Return the [X, Y] coordinate for the center point of the cell that contains the specified text.  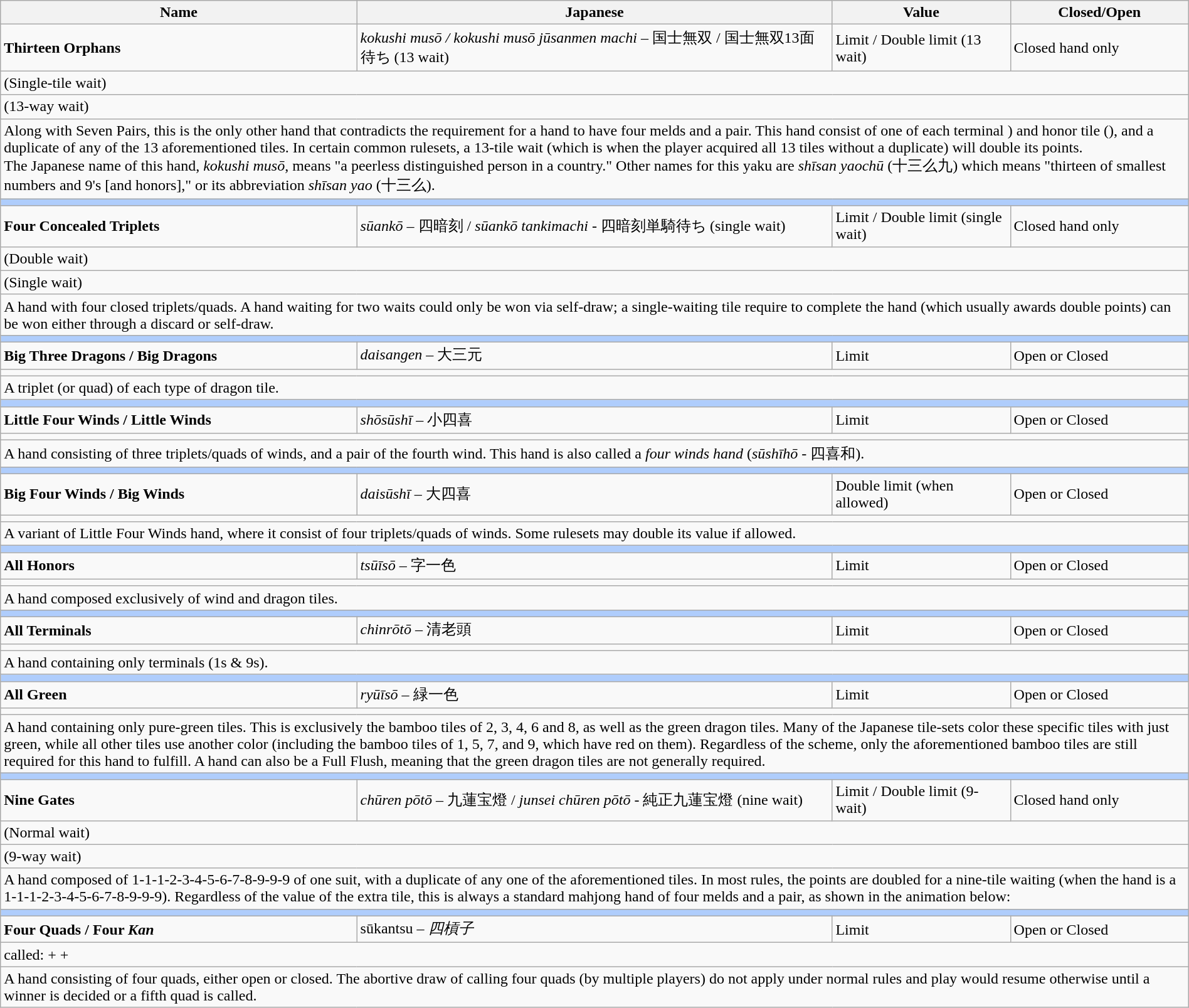
sūankō – 四暗刻 / sūankō tankimachi - 四暗刻単騎待ち (single wait) [594, 226]
(Single-tile wait) [594, 83]
A hand consisting of three triplets/quads of winds, and a pair of the fourth wind. This hand is also called a four winds hand (sūshīhō - 四喜和). [594, 454]
called: + + [594, 955]
A hand containing only terminals (1s & 9s). [594, 662]
tsūīsō – 字一色 [594, 566]
chinrōtō – 清老頭 [594, 630]
Limit / Double limit (single wait) [921, 226]
Limit / Double limit (13 wait) [921, 48]
A variant of Little Four Winds hand, where it consist of four triplets/quads of winds. Some rulesets may double its value if allowed. [594, 534]
All Honors [179, 566]
Closed/Open [1099, 13]
daisangen – 大三元 [594, 355]
(13-way wait) [594, 107]
shōsūshī – 小四喜 [594, 420]
A triplet (or quad) of each type of dragon tile. [594, 388]
Limit / Double limit (9-wait) [921, 800]
A hand composed exclusively of wind and dragon tiles. [594, 598]
ryūīsō – 緑一色 [594, 695]
Big Four Winds / Big Winds [179, 494]
Japanese [594, 13]
Four Concealed Triplets [179, 226]
(Normal wait) [594, 832]
(Double wait) [594, 258]
(9-way wait) [594, 856]
Nine Gates [179, 800]
sūkantsu – 四槓子 [594, 930]
All Terminals [179, 630]
daisūshī – 大四喜 [594, 494]
Thirteen Orphans [179, 48]
Little Four Winds / Little Winds [179, 420]
All Green [179, 695]
kokushi musō / kokushi musō jūsanmen machi – 国士無双 / 国士無双13面待ち (13 wait) [594, 48]
Four Quads / Four Kan [179, 930]
Value [921, 13]
(Single wait) [594, 282]
Double limit (when allowed) [921, 494]
chūren pōtō – 九蓮宝燈 / junsei chūren pōtō - 純正九蓮宝燈 (nine wait) [594, 800]
Name [179, 13]
Big Three Dragons / Big Dragons [179, 355]
